From the cell containing the given text, extract its center point as (x, y) coordinate. 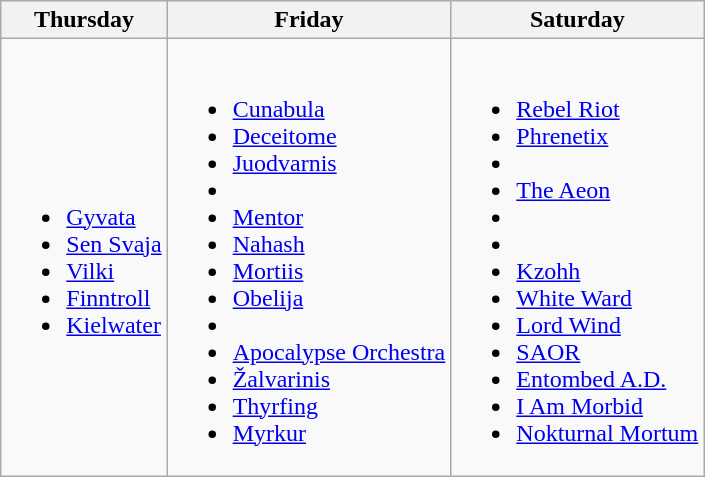
Thursday (84, 20)
Friday (309, 20)
Cunabula Deceitome Juodvarnis Mentor Nahash Mortiis Obelija Apocalypse Orchestra Žalvarinis Thyrfing Myrkur (309, 258)
Gyvata Sen Svaja Vilki Finntroll Kielwater (84, 258)
Rebel Riot Phrenetix The Aeon Kzohh White Ward Lord Wind SAOR Entombed A.D. I Am Morbid Nokturnal Mortum (578, 258)
Saturday (578, 20)
